Output the [X, Y] coordinate of the center of the cell containing the given text.  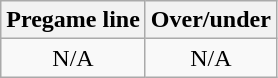
Pregame line [74, 20]
Over/under [210, 20]
